Provide the (X, Y) coordinate of the cell's center where the given text is located.  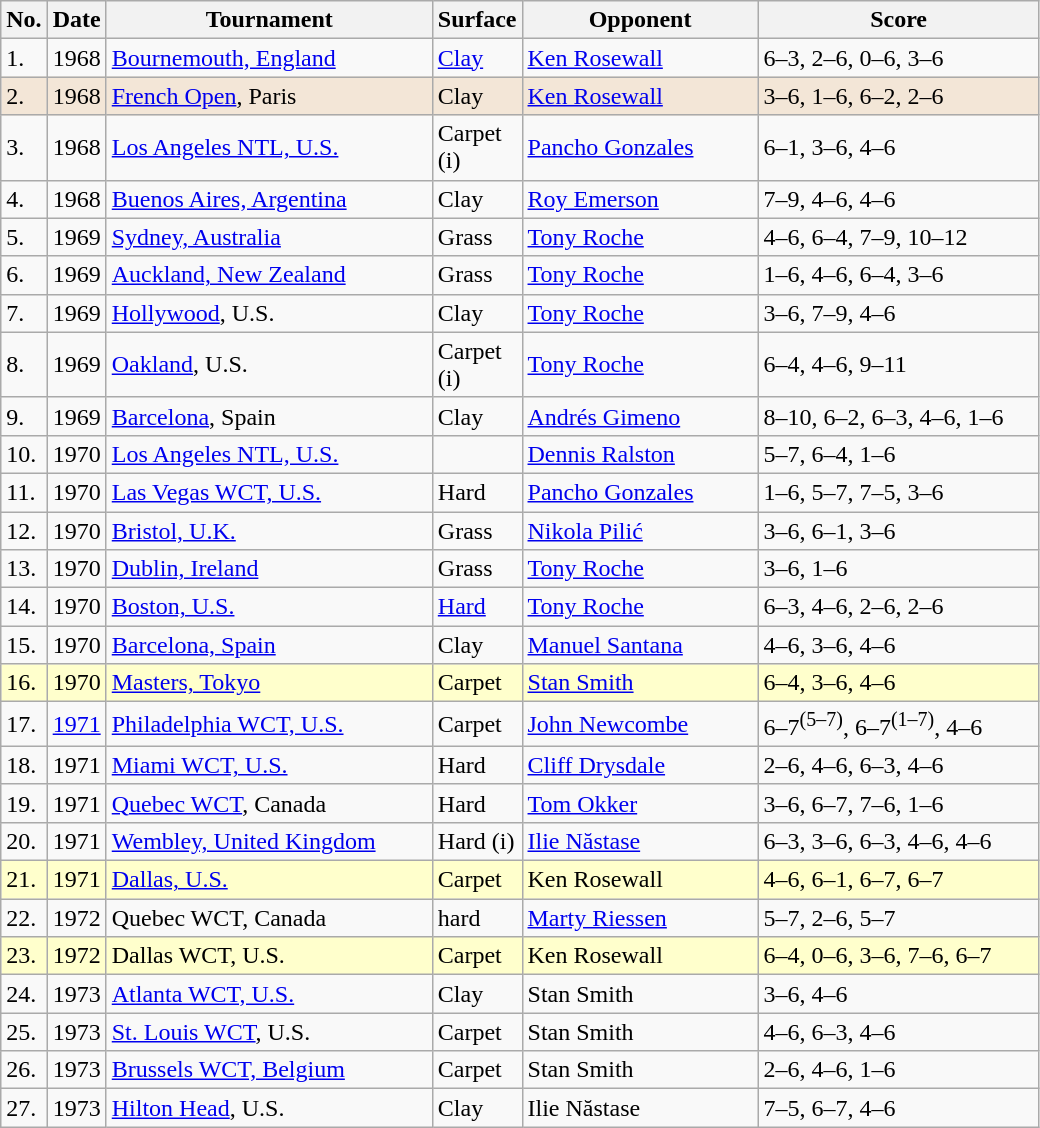
3–6, 7–9, 4–6 (898, 313)
Cliff Drysdale (640, 765)
Opponent (640, 20)
3–6, 4–6 (898, 994)
4–6, 6–4, 7–9, 10–12 (898, 237)
Boston, U.S. (269, 607)
17. (24, 724)
Tournament (269, 20)
St. Louis WCT, U.S. (269, 1032)
Dennis Ralston (640, 454)
1–6, 5–7, 7–5, 3–6 (898, 492)
25. (24, 1032)
5. (24, 237)
Andrés Gimeno (640, 416)
22. (24, 918)
2. (24, 96)
4. (24, 199)
3–6, 1–6, 6–2, 2–6 (898, 96)
Dublin, Ireland (269, 569)
Hard (i) (477, 841)
Auckland, New Zealand (269, 275)
15. (24, 645)
Hilton Head, U.S. (269, 1108)
No. (24, 20)
hard (477, 918)
Atlanta WCT, U.S. (269, 994)
Masters, Tokyo (269, 683)
6. (24, 275)
French Open, Paris (269, 96)
4–6, 6–3, 4–6 (898, 1032)
6–3, 2–6, 0–6, 3–6 (898, 58)
Sydney, Australia (269, 237)
1–6, 4–6, 6–4, 3–6 (898, 275)
Dallas WCT, U.S. (269, 956)
23. (24, 956)
27. (24, 1108)
Buenos Aires, Argentina (269, 199)
6–1, 3–6, 4–6 (898, 148)
Surface (477, 20)
Bournemouth, England (269, 58)
1. (24, 58)
Wembley, United Kingdom (269, 841)
4–6, 3–6, 4–6 (898, 645)
3. (24, 148)
16. (24, 683)
Marty Riessen (640, 918)
Hollywood, U.S. (269, 313)
Miami WCT, U.S. (269, 765)
6–3, 3–6, 6–3, 4–6, 4–6 (898, 841)
21. (24, 880)
8. (24, 364)
26. (24, 1070)
6–4, 4–6, 9–11 (898, 364)
Score (898, 20)
11. (24, 492)
13. (24, 569)
Dallas, U.S. (269, 880)
3–6, 1–6 (898, 569)
Bristol, U.K. (269, 531)
5–7, 2–6, 5–7 (898, 918)
6–4, 3–6, 4–6 (898, 683)
6–3, 4–6, 2–6, 2–6 (898, 607)
10. (24, 454)
Tom Okker (640, 803)
6–7(5–7), 6–7(1–7), 4–6 (898, 724)
3–6, 6–1, 3–6 (898, 531)
24. (24, 994)
7–9, 4–6, 4–6 (898, 199)
Brussels WCT, Belgium (269, 1070)
8–10, 6–2, 6–3, 4–6, 1–6 (898, 416)
Manuel Santana (640, 645)
2–6, 4–6, 6–3, 4–6 (898, 765)
2–6, 4–6, 1–6 (898, 1070)
20. (24, 841)
7–5, 6–7, 4–6 (898, 1108)
6–4, 0–6, 3–6, 7–6, 6–7 (898, 956)
14. (24, 607)
Roy Emerson (640, 199)
Date (76, 20)
4–6, 6–1, 6–7, 6–7 (898, 880)
Oakland, U.S. (269, 364)
7. (24, 313)
John Newcombe (640, 724)
19. (24, 803)
18. (24, 765)
12. (24, 531)
9. (24, 416)
Philadelphia WCT, U.S. (269, 724)
3–6, 6–7, 7–6, 1–6 (898, 803)
Las Vegas WCT, U.S. (269, 492)
5–7, 6–4, 1–6 (898, 454)
Nikola Pilić (640, 531)
